Capture the cell that displays the provided text and extract its [X, Y] central coordinate. 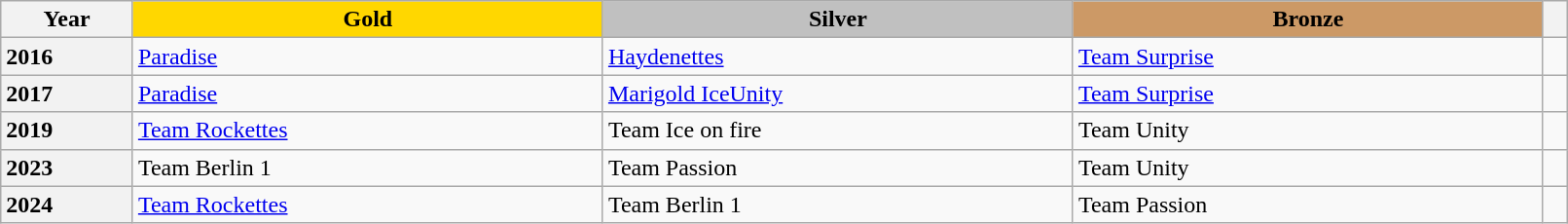
2017 [67, 93]
Haydenettes [837, 56]
2019 [67, 131]
Silver [837, 19]
Year [67, 19]
2024 [67, 205]
2023 [67, 168]
Marigold IceUnity [837, 93]
2016 [67, 56]
Gold [368, 19]
Team Ice on fire [837, 131]
Bronze [1308, 19]
